Extract the [x, y] coordinate from the center of the cell holding the provided text.  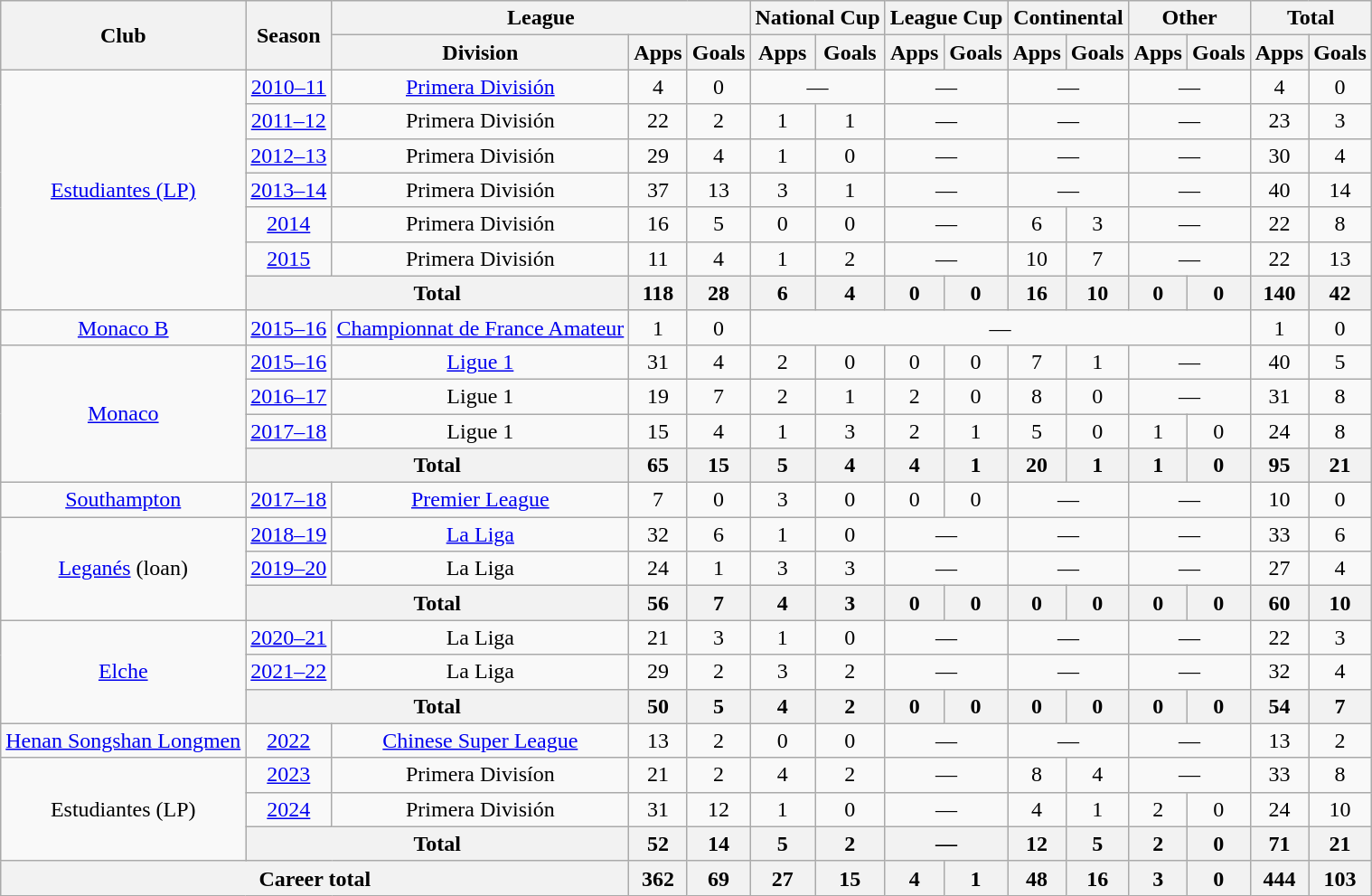
42 [1340, 293]
Division [481, 52]
Southampton [123, 500]
48 [1037, 878]
71 [1279, 844]
2021–22 [289, 672]
56 [658, 603]
Career total [315, 878]
23 [1279, 121]
28 [719, 293]
20 [1037, 466]
Chinese Super League [481, 740]
Monaco [123, 413]
2013–14 [289, 190]
2016–17 [289, 396]
2022 [289, 740]
362 [658, 878]
65 [658, 466]
Elche [123, 672]
National Cup [817, 18]
52 [658, 844]
11 [658, 259]
2018–19 [289, 534]
Season [289, 35]
2023 [289, 775]
Continental [1068, 18]
2010–11 [289, 87]
69 [719, 878]
444 [1279, 878]
30 [1279, 156]
Monaco B [123, 327]
Leganés (loan) [123, 569]
118 [658, 293]
Premier League [481, 500]
2024 [289, 809]
Club [123, 35]
54 [1279, 706]
140 [1279, 293]
37 [658, 190]
60 [1279, 603]
2019–20 [289, 569]
Championnat de France Amateur [481, 327]
2020–21 [289, 637]
2012–13 [289, 156]
League [540, 18]
2014 [289, 224]
Primera Divisíon [481, 775]
19 [658, 396]
2015 [289, 259]
95 [1279, 466]
Other [1189, 18]
2011–12 [289, 121]
50 [658, 706]
103 [1340, 878]
League Cup [946, 18]
Henan Songshan Longmen [123, 740]
